Search for the cell housing the specified text and yield its (x, y) center coordinate. 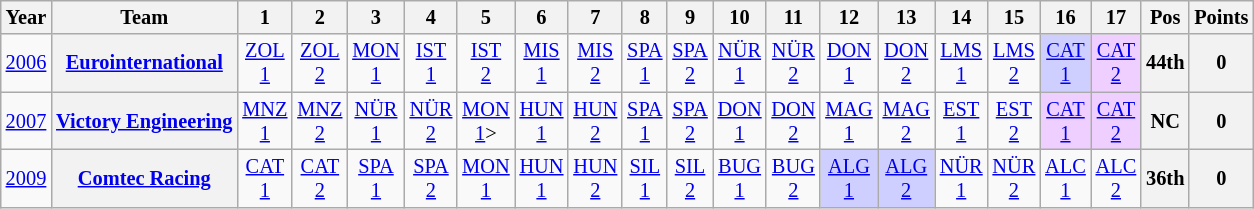
2 (320, 17)
36th (1165, 178)
2006 (26, 63)
IST2 (486, 63)
Victory Engineering (144, 121)
SIL1 (644, 178)
8 (644, 17)
ZOL1 (264, 63)
ALC1 (1065, 178)
ALC2 (1116, 178)
6 (542, 17)
LMS1 (962, 63)
MNZ2 (320, 121)
Eurointernational (144, 63)
MAG1 (848, 121)
BUG1 (740, 178)
SIL2 (690, 178)
MAG2 (906, 121)
15 (1014, 17)
14 (962, 17)
LMS2 (1014, 63)
9 (690, 17)
3 (376, 17)
11 (793, 17)
MNZ1 (264, 121)
MIS2 (595, 63)
2007 (26, 121)
BUG2 (793, 178)
7 (595, 17)
IST1 (432, 63)
ZOL2 (320, 63)
Pos (1165, 17)
MON1> (486, 121)
Team (144, 17)
NC (1165, 121)
ALG2 (906, 178)
2009 (26, 178)
EST1 (962, 121)
16 (1065, 17)
13 (906, 17)
4 (432, 17)
MIS1 (542, 63)
44th (1165, 63)
17 (1116, 17)
10 (740, 17)
12 (848, 17)
5 (486, 17)
Comtec Racing (144, 178)
Points (1221, 17)
1 (264, 17)
EST2 (1014, 121)
ALG1 (848, 178)
Year (26, 17)
